Output the [X, Y] coordinate of the center of the cell containing the given text.  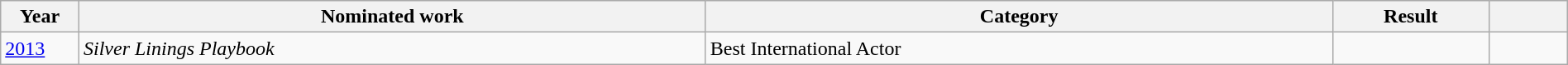
Nominated work [392, 17]
Result [1411, 17]
Best International Actor [1019, 48]
2013 [40, 48]
Silver Linings Playbook [392, 48]
Year [40, 17]
Category [1019, 17]
